Pinpoint the cell where the given text exists, returning its (x, y) midpoint coordinate. 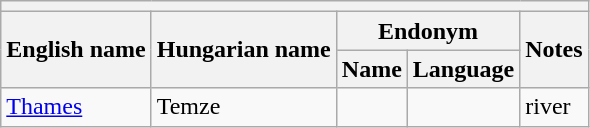
Language (463, 69)
Hungarian name (244, 50)
river (554, 107)
Endonym (428, 31)
Name (372, 69)
Notes (554, 50)
English name (76, 50)
Temze (244, 107)
Thames (76, 107)
